For the text-containing cell, return its midpoint in [x, y] coordinate format. 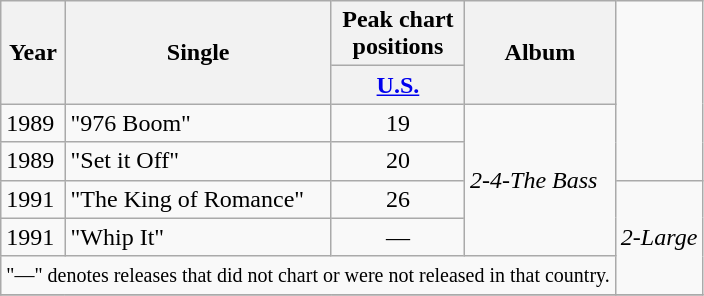
2-4-The Bass [540, 180]
— [398, 237]
Peak chartpositions [398, 34]
"Set it Off" [198, 161]
Album [540, 52]
"The King of Romance" [198, 199]
2-Large [659, 237]
19 [398, 123]
Single [198, 52]
Year [33, 52]
26 [398, 199]
U.S. [398, 85]
20 [398, 161]
"976 Boom" [198, 123]
"—" denotes releases that did not chart or were not released in that country. [308, 275]
"Whip It" [198, 237]
